Return the (x, y) coordinate for the center point of the cell that contains the specified text.  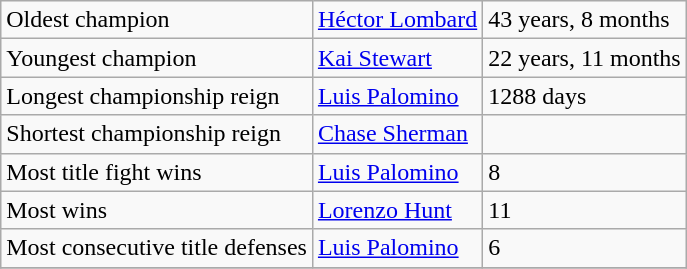
Youngest champion (157, 58)
Lorenzo Hunt (397, 210)
43 years, 8 months (584, 20)
11 (584, 210)
22 years, 11 months (584, 58)
Oldest champion (157, 20)
Most wins (157, 210)
Most title fight wins (157, 172)
Héctor Lombard (397, 20)
Kai Stewart (397, 58)
Shortest championship reign (157, 134)
Longest championship reign (157, 96)
Most consecutive title defenses (157, 248)
1288 days (584, 96)
Chase Sherman (397, 134)
6 (584, 248)
8 (584, 172)
